Identify which cell holds the provided text, then report its (X, Y) central coordinate. 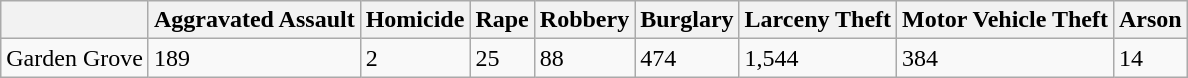
Arson (1150, 20)
Burglary (687, 20)
Motor Vehicle Theft (1006, 20)
474 (687, 58)
Aggravated Assault (254, 20)
Larceny Theft (818, 20)
Homicide (415, 20)
2 (415, 58)
384 (1006, 58)
Robbery (584, 20)
189 (254, 58)
1,544 (818, 58)
Garden Grove (75, 58)
88 (584, 58)
25 (502, 58)
Rape (502, 20)
14 (1150, 58)
